Detect which cell encompasses the target text, then output its (X, Y) center coordinate. 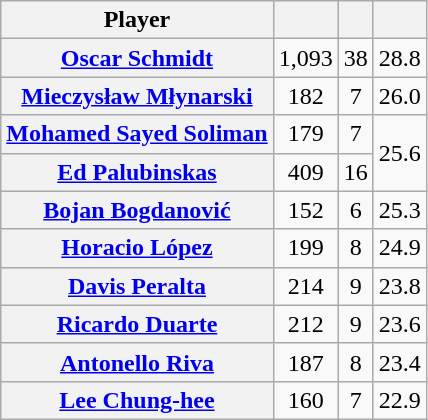
25.3 (400, 210)
23.6 (400, 324)
22.9 (400, 400)
199 (306, 248)
179 (306, 134)
Ed Palubinskas (137, 172)
25.6 (400, 153)
212 (306, 324)
23.8 (400, 286)
Ricardo Duarte (137, 324)
182 (306, 96)
Oscar Schmidt (137, 58)
214 (306, 286)
6 (356, 210)
Davis Peralta (137, 286)
Player (137, 20)
Lee Chung-hee (137, 400)
160 (306, 400)
409 (306, 172)
Horacio López (137, 248)
16 (356, 172)
Bojan Bogdanović (137, 210)
Mieczysław Młynarski (137, 96)
26.0 (400, 96)
23.4 (400, 362)
38 (356, 58)
24.9 (400, 248)
28.8 (400, 58)
1,093 (306, 58)
Antonello Riva (137, 362)
152 (306, 210)
Mohamed Sayed Soliman (137, 134)
187 (306, 362)
